Pinpoint the cell where the given text exists, returning its (X, Y) midpoint coordinate. 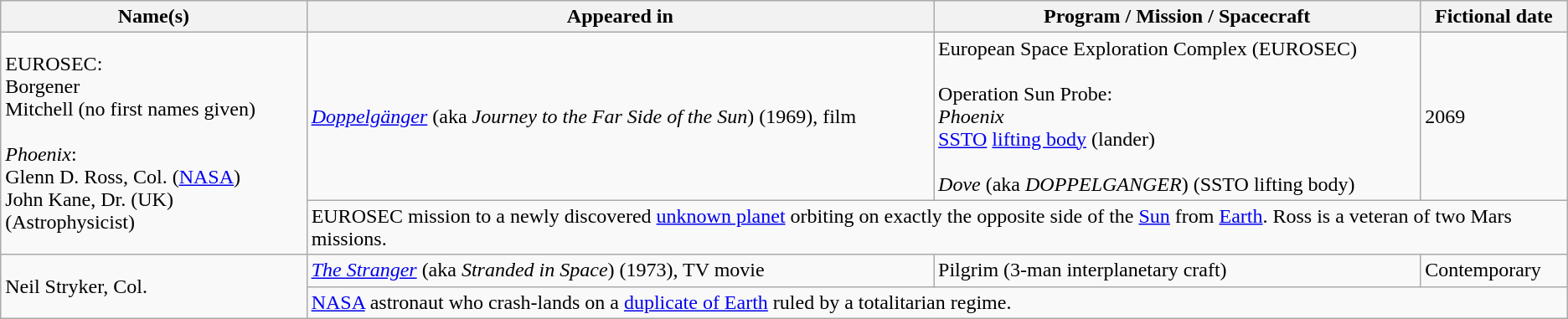
EUROSEC:BorgenerMitchell (no first names given)Phoenix:Glenn D. Ross, Col. (NASA)John Kane, Dr. (UK) (Astrophysicist) (154, 144)
NASA astronaut who crash-lands on a duplicate of Earth ruled by a totalitarian regime. (936, 302)
Name(s) (154, 17)
The Stranger (aka Stranded in Space) (1973), TV movie (620, 270)
Fictional date (1494, 17)
Pilgrim (3-man interplanetary craft) (1178, 270)
Doppelgänger (aka Journey to the Far Side of the Sun) (1969), film (620, 116)
European Space Exploration Complex (EUROSEC)Operation Sun Probe:PhoenixSSTO lifting body (lander)Dove (aka DOPPELGANGER) (SSTO lifting body) (1178, 116)
Appeared in (620, 17)
Neil Stryker, Col. (154, 286)
2069 (1494, 116)
Program / Mission / Spacecraft (1178, 17)
Contemporary (1494, 270)
